Identify which cell holds the provided text, then report its [x, y] central coordinate. 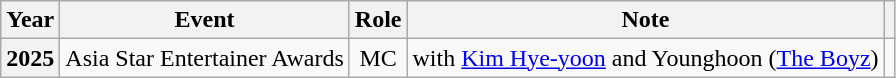
2025 [30, 58]
Year [30, 20]
MC [378, 58]
Note [646, 20]
Event [204, 20]
Role [378, 20]
with Kim Hye-yoon and Younghoon (The Boyz) [646, 58]
Asia Star Entertainer Awards [204, 58]
